Search for the cell housing the specified text and yield its (X, Y) center coordinate. 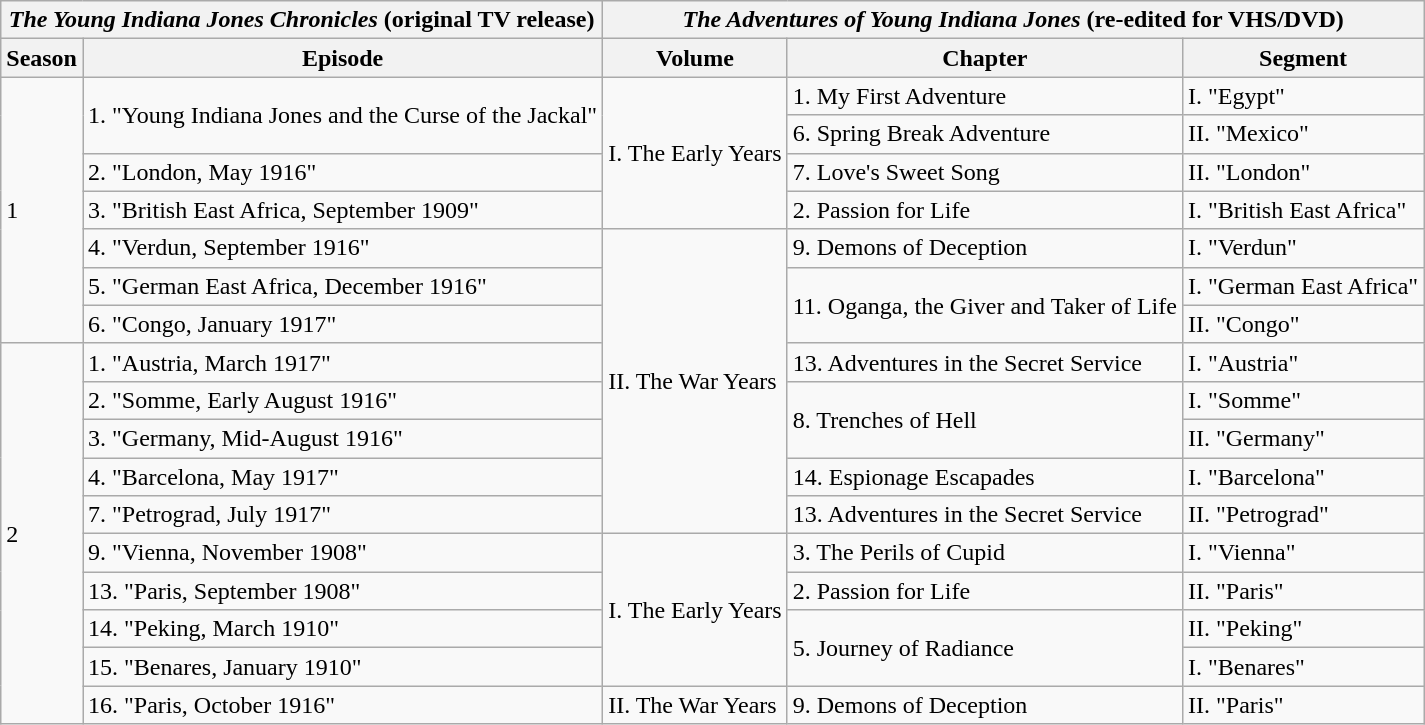
Segment (1302, 58)
I. "Egypt" (1302, 96)
I. "Austria" (1302, 362)
I. "Somme" (1302, 400)
II. "Congo" (1302, 324)
2. "London, May 1916" (342, 172)
I. "German East Africa" (1302, 286)
Volume (696, 58)
16. "Paris, October 1916" (342, 705)
Season (42, 58)
I. "Vienna" (1302, 553)
14. Espionage Escapades (984, 477)
4. "Barcelona, May 1917" (342, 477)
Episode (342, 58)
The Adventures of Young Indiana Jones (re-edited for VHS/DVD) (1014, 20)
I. "Benares" (1302, 667)
4. "Verdun, September 1916" (342, 248)
6. "Congo, January 1917" (342, 324)
7. "Petrograd, July 1917" (342, 515)
1. "Young Indiana Jones and the Curse of the Jackal" (342, 115)
The Young Indiana Jones Chronicles (original TV release) (302, 20)
1. My First Adventure (984, 96)
1. "Austria, March 1917" (342, 362)
I. "British East Africa" (1302, 210)
Chapter (984, 58)
13. "Paris, September 1908" (342, 591)
II. "Peking" (1302, 629)
9. "Vienna, November 1908" (342, 553)
6. Spring Break Adventure (984, 134)
1 (42, 210)
8. Trenches of Hell (984, 419)
II. "Mexico" (1302, 134)
II. "Germany" (1302, 438)
15. "Benares, January 1910" (342, 667)
I. "Barcelona" (1302, 477)
3. "British East Africa, September 1909" (342, 210)
3. "Germany, Mid-August 1916" (342, 438)
5. Journey of Radiance (984, 648)
5. "German East Africa, December 1916" (342, 286)
3. The Perils of Cupid (984, 553)
11. Oganga, the Giver and Taker of Life (984, 305)
2. "Somme, Early August 1916" (342, 400)
II. "London" (1302, 172)
2 (42, 534)
7. Love's Sweet Song (984, 172)
I. "Verdun" (1302, 248)
II. "Petrograd" (1302, 515)
14. "Peking, March 1910" (342, 629)
